Extract the (X, Y) coordinate from the center of the cell holding the provided text.  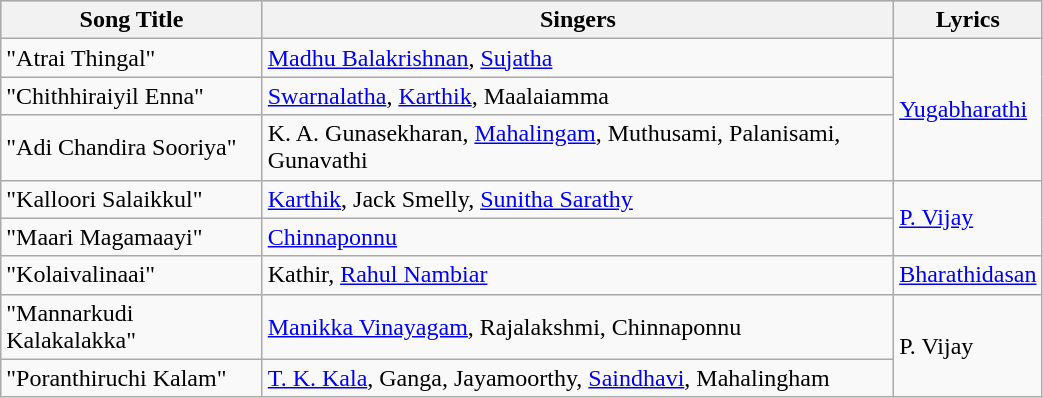
Chinnaponnu (578, 237)
"Poranthiruchi Kalam" (132, 378)
Swarnalatha, Karthik, Maalaiamma (578, 96)
Bharathidasan (968, 275)
T. K. Kala, Ganga, Jayamoorthy, Saindhavi, Mahalingham (578, 378)
Manikka Vinayagam, Rajalakshmi, Chinnaponnu (578, 326)
"Kalloori Salaikkul" (132, 199)
"Chithhiraiyil Enna" (132, 96)
Singers (578, 20)
Lyrics (968, 20)
Karthik, Jack Smelly, Sunitha Sarathy (578, 199)
Song Title (132, 20)
Yugabharathi (968, 110)
"Maari Magamaayi" (132, 237)
Kathir, Rahul Nambiar (578, 275)
"Atrai Thingal" (132, 58)
"Kolaivalinaai" (132, 275)
"Mannarkudi Kalakalakka" (132, 326)
K. A. Gunasekharan, Mahalingam, Muthusami, Palanisami, Gunavathi (578, 148)
Madhu Balakrishnan, Sujatha (578, 58)
"Adi Chandira Sooriya" (132, 148)
